Extract the [x, y] coordinate from the center of the cell holding the provided text.  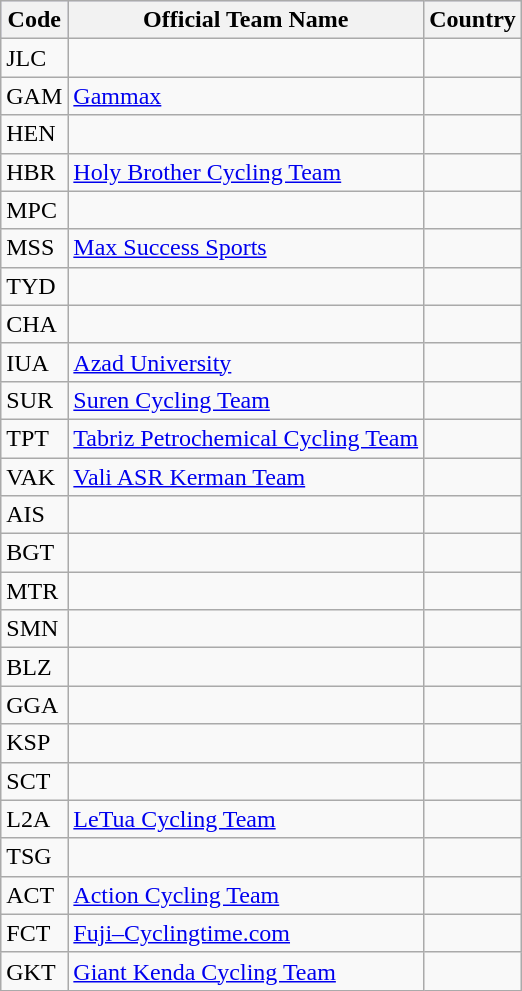
FCT [34, 933]
Max Success Sports [246, 248]
VAK [34, 477]
AIS [34, 515]
KSP [34, 743]
Gammax [246, 96]
MPC [34, 210]
GKT [34, 971]
CHA [34, 324]
Giant Kenda Cycling Team [246, 971]
Fuji–Cyclingtime.com [246, 933]
LeTua Cycling Team [246, 819]
Code [34, 20]
TPT [34, 438]
HBR [34, 172]
Suren Cycling Team [246, 400]
JLC [34, 58]
SUR [34, 400]
GAM [34, 96]
SCT [34, 781]
GGA [34, 705]
Azad University [246, 362]
TYD [34, 286]
BGT [34, 553]
IUA [34, 362]
MTR [34, 591]
Action Cycling Team [246, 895]
L2A [34, 819]
MSS [34, 248]
TSG [34, 857]
Official Team Name [246, 20]
Vali ASR Kerman Team [246, 477]
Holy Brother Cycling Team [246, 172]
SMN [34, 629]
BLZ [34, 667]
ACT [34, 895]
HEN [34, 134]
Tabriz Petrochemical Cycling Team [246, 438]
Country [473, 20]
